Pinpoint the cell where the given text exists, returning its (X, Y) midpoint coordinate. 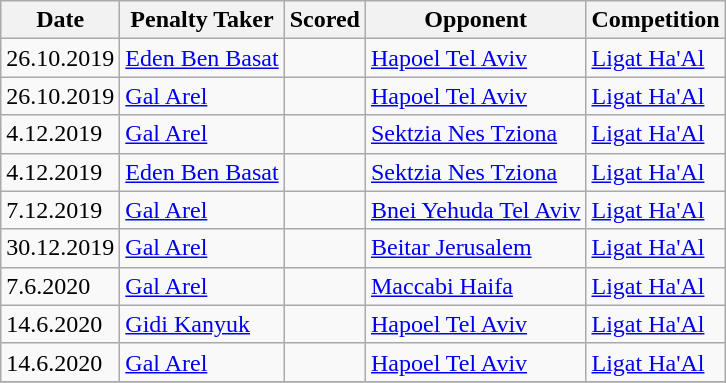
Competition (656, 20)
Gidi Kanyuk (202, 324)
Date (60, 20)
30.12.2019 (60, 248)
Penalty Taker (202, 20)
7.12.2019 (60, 210)
Maccabi Haifa (475, 286)
Beitar Jerusalem (475, 248)
Opponent (475, 20)
Bnei Yehuda Tel Aviv (475, 210)
Scored (324, 20)
7.6.2020 (60, 286)
